From the cell containing the given text, extract its center point as [x, y] coordinate. 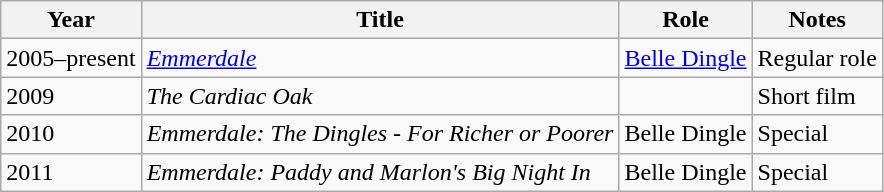
Title [380, 20]
2011 [71, 172]
Emmerdale: The Dingles - For Richer or Poorer [380, 134]
Emmerdale [380, 58]
Emmerdale: Paddy and Marlon's Big Night In [380, 172]
Notes [817, 20]
2010 [71, 134]
Short film [817, 96]
2005–present [71, 58]
Year [71, 20]
Regular role [817, 58]
2009 [71, 96]
Role [686, 20]
The Cardiac Oak [380, 96]
